Detect which cell encompasses the target text, then output its (x, y) center coordinate. 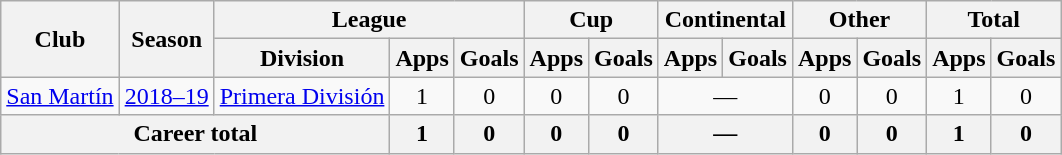
Season (166, 39)
Primera División (302, 96)
2018–19 (166, 96)
Other (859, 20)
San Martín (60, 96)
Continental (725, 20)
League (369, 20)
Career total (196, 134)
Division (302, 58)
Cup (591, 20)
Total (994, 20)
Club (60, 39)
